Determine the [x, y] coordinate at the center of the cell enclosing the given text.  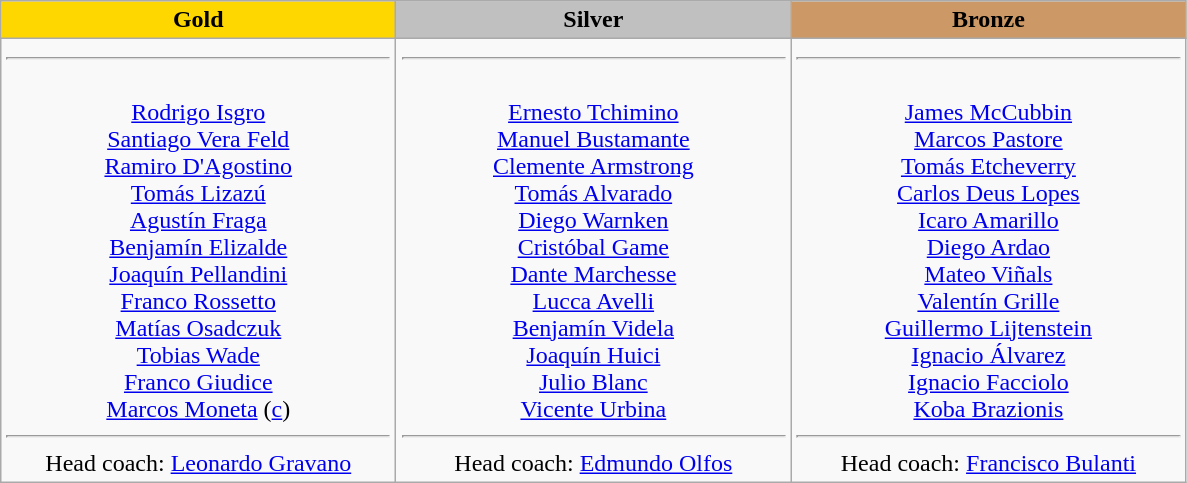
Gold [198, 20]
Bronze [988, 20]
Silver [594, 20]
